For the text-containing cell, return its midpoint in (X, Y) coordinate format. 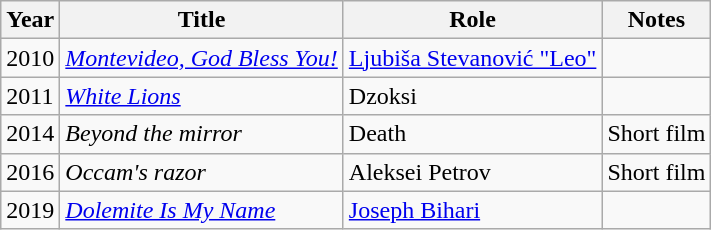
Dolemite Is My Name (202, 210)
Joseph Bihari (472, 210)
Beyond the mirror (202, 134)
Aleksei Petrov (472, 172)
2016 (30, 172)
2019 (30, 210)
Notes (656, 20)
2014 (30, 134)
Ljubiša Stevanović "Leo" (472, 58)
Dzoksi (472, 96)
2010 (30, 58)
Title (202, 20)
2011 (30, 96)
Year (30, 20)
Role (472, 20)
Death (472, 134)
Occam's razor (202, 172)
White Lions (202, 96)
Montevideo, God Bless You! (202, 58)
